Extract the (x, y) coordinate from the center of the cell holding the provided text.  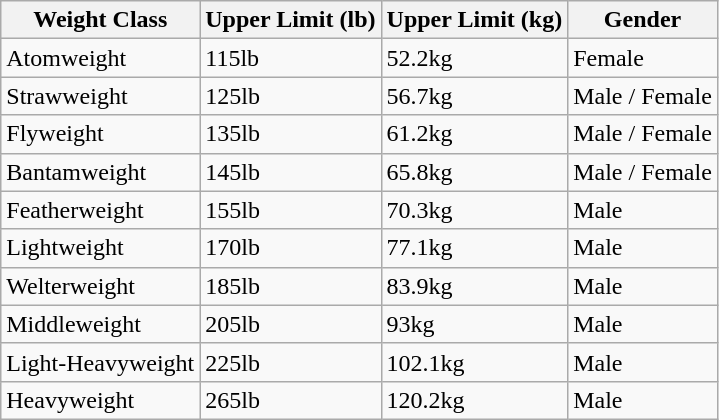
155lb (290, 210)
125lb (290, 96)
145lb (290, 172)
205lb (290, 324)
Atomweight (100, 58)
225lb (290, 362)
56.7kg (474, 96)
Female (643, 58)
Bantamweight (100, 172)
Welterweight (100, 286)
Upper Limit (kg) (474, 20)
115lb (290, 58)
77.1kg (474, 248)
61.2kg (474, 134)
Light-Heavyweight (100, 362)
Featherweight (100, 210)
185lb (290, 286)
135lb (290, 134)
65.8kg (474, 172)
Lightweight (100, 248)
Strawweight (100, 96)
102.1kg (474, 362)
Weight Class (100, 20)
170lb (290, 248)
Middleweight (100, 324)
Heavyweight (100, 400)
120.2kg (474, 400)
Flyweight (100, 134)
93kg (474, 324)
70.3kg (474, 210)
Upper Limit (lb) (290, 20)
83.9kg (474, 286)
265lb (290, 400)
52.2kg (474, 58)
Gender (643, 20)
